Extract the [X, Y] coordinate from the center of the cell holding the provided text.  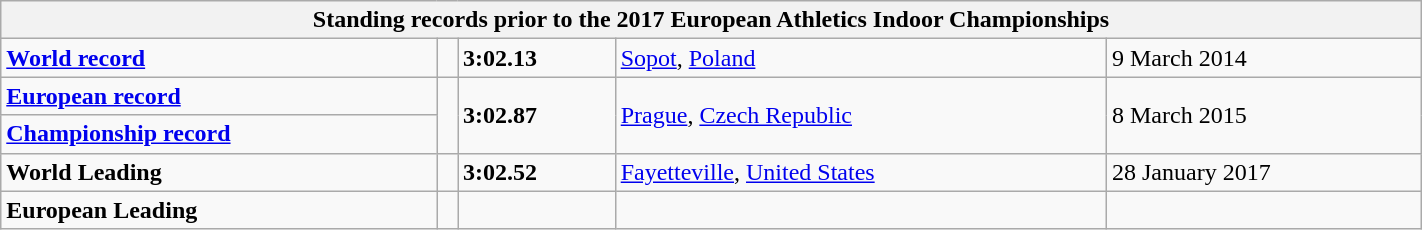
28 January 2017 [1264, 172]
8 March 2015 [1264, 115]
World record [219, 58]
European record [219, 96]
3:02.13 [537, 58]
European Leading [219, 210]
Standing records prior to the 2017 European Athletics Indoor Championships [711, 20]
3:02.87 [537, 115]
Sopot, Poland [860, 58]
9 March 2014 [1264, 58]
3:02.52 [537, 172]
Prague, Czech Republic [860, 115]
Fayetteville, United States [860, 172]
Championship record [219, 134]
World Leading [219, 172]
